Detect which cell encompasses the target text, then output its (X, Y) center coordinate. 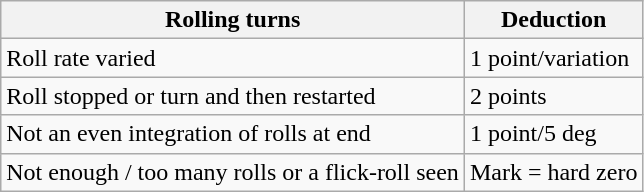
Mark = hard zero (554, 172)
Deduction (554, 20)
1 point/5 deg (554, 134)
Roll rate varied (233, 58)
Not an even integration of rolls at end (233, 134)
1 point/variation (554, 58)
2 points (554, 96)
Not enough / too many rolls or a flick-roll seen (233, 172)
Roll stopped or turn and then restarted (233, 96)
Rolling turns (233, 20)
